Detect which cell encompasses the target text, then output its (X, Y) center coordinate. 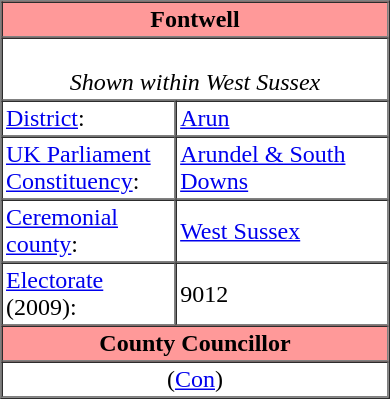
Arun (282, 118)
Fontwell (196, 20)
Ceremonial county: (89, 232)
County Councillor (196, 344)
Shown within West Sussex (196, 70)
Arundel & South Downs (282, 168)
(Con) (196, 380)
District: (89, 118)
West Sussex (282, 232)
UK Parliament Constituency: (89, 168)
9012 (282, 294)
Electorate (2009): (89, 294)
